Search for the cell housing the specified text and yield its [x, y] center coordinate. 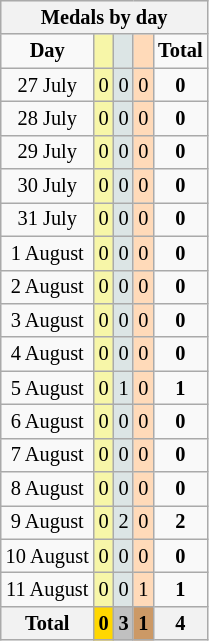
9 August [48, 522]
27 July [48, 85]
4 [180, 623]
4 August [48, 354]
28 July [48, 118]
3 August [48, 320]
5 August [48, 388]
Medals by day [104, 17]
3 [124, 623]
2 August [48, 287]
29 July [48, 152]
10 August [48, 556]
7 August [48, 455]
30 July [48, 186]
8 August [48, 489]
11 August [48, 589]
Day [48, 51]
1 August [48, 253]
6 August [48, 421]
31 July [48, 219]
